Pinpoint the cell where the given text exists, returning its [x, y] midpoint coordinate. 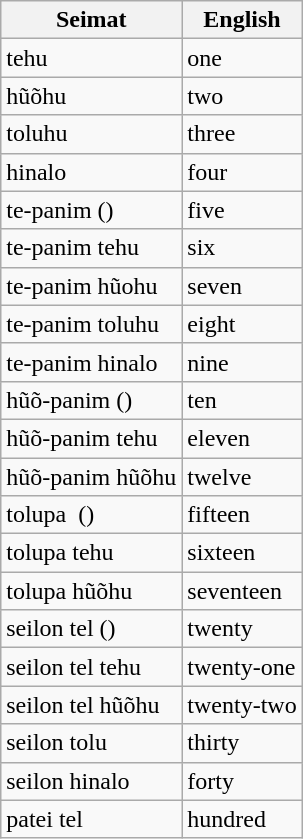
fifteen [242, 515]
hũõ-panim tehu [92, 438]
eight [242, 324]
hinalo [92, 172]
te-panim () [92, 210]
twenty-one [242, 667]
seilon hinalo [92, 781]
tolupa () [92, 515]
tehu [92, 58]
te-panim hinalo [92, 362]
ten [242, 400]
te-panim hũohu [92, 286]
Seimat [92, 20]
tolupa hũõhu [92, 591]
seven [242, 286]
five [242, 210]
hũõ-panim hũõhu [92, 477]
two [242, 96]
eleven [242, 438]
one [242, 58]
hũõ-panim () [92, 400]
seilon tolu [92, 743]
sixteen [242, 553]
twelve [242, 477]
toluhu [92, 134]
four [242, 172]
te-panim tehu [92, 248]
twenty-two [242, 705]
seilon tel () [92, 629]
hũõhu [92, 96]
seventeen [242, 591]
six [242, 248]
seilon tel hũõhu [92, 705]
hundred [242, 819]
tolupa tehu [92, 553]
te-panim toluhu [92, 324]
thirty [242, 743]
twenty [242, 629]
three [242, 134]
seilon tel tehu [92, 667]
nine [242, 362]
English [242, 20]
forty [242, 781]
patei tel [92, 819]
